Search for the cell housing the specified text and yield its (X, Y) center coordinate. 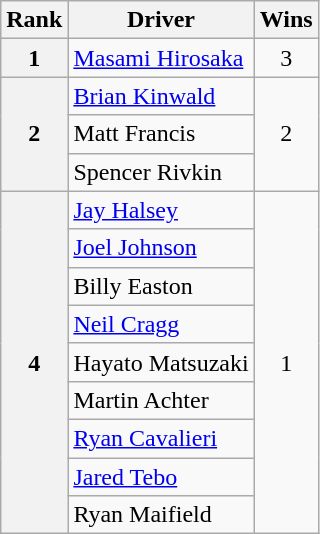
Jay Halsey (161, 210)
Joel Johnson (161, 248)
Brian Kinwald (161, 96)
Ryan Maifield (161, 515)
Driver (161, 20)
Neil Cragg (161, 324)
Jared Tebo (161, 477)
Matt Francis (161, 134)
3 (286, 58)
Billy Easton (161, 286)
Masami Hirosaka (161, 58)
Ryan Cavalieri (161, 438)
Spencer Rivkin (161, 172)
Rank (34, 20)
4 (34, 362)
Hayato Matsuzaki (161, 362)
Martin Achter (161, 400)
Wins (286, 20)
